Scan for the cell matching the given text and deliver its (x, y) coordinate at center. 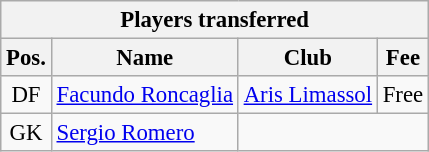
Facundo Roncaglia (144, 95)
Sergio Romero (144, 133)
GK (26, 133)
Players transferred (215, 20)
DF (26, 95)
Pos. (26, 58)
Club (308, 58)
Fee (402, 58)
Name (144, 58)
Free (402, 95)
Aris Limassol (308, 95)
